Scan for the cell matching the given text and deliver its [x, y] coordinate at center. 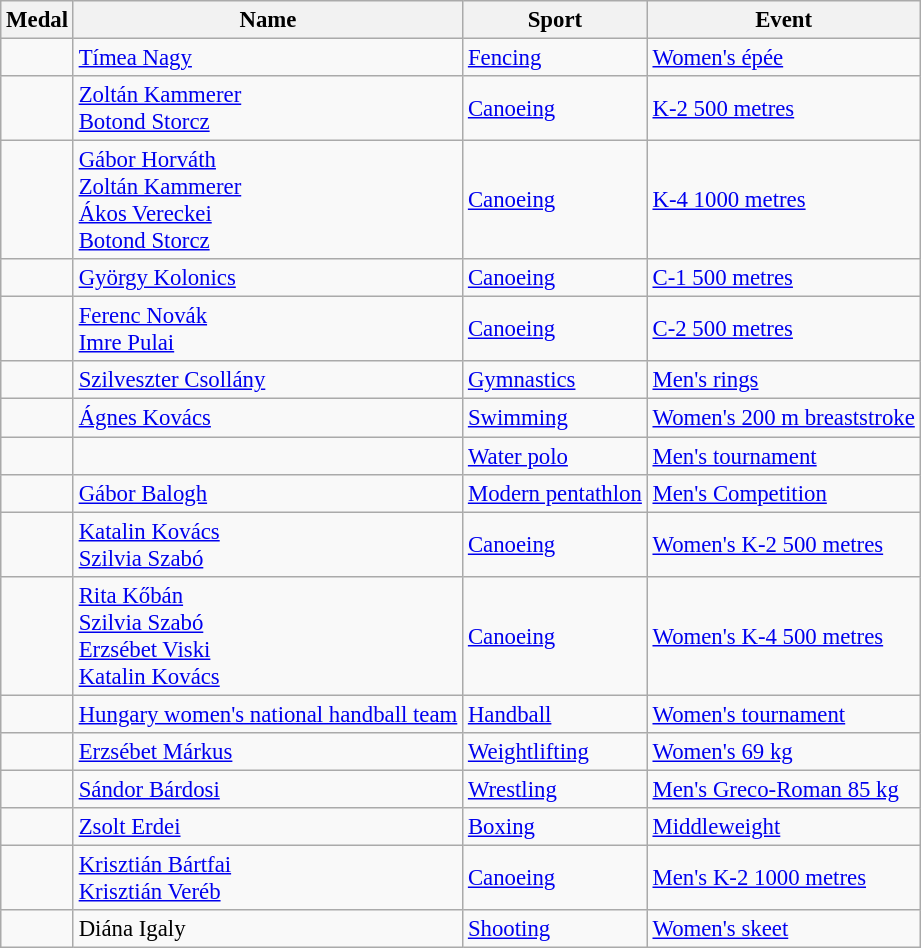
Name [268, 20]
Szilveszter Csollány [268, 381]
Women's 69 kg [784, 752]
Hungary women's national handball team [268, 714]
Zoltán KammererBotond Storcz [268, 108]
Boxing [556, 827]
Sport [556, 20]
Katalin KovácsSzilvia Szabó [268, 544]
C-1 500 metres [784, 278]
Medal [38, 20]
György Kolonics [268, 278]
Handball [556, 714]
Swimming [556, 418]
Tímea Nagy [268, 58]
Water polo [556, 456]
Wrestling [556, 789]
Diána Igaly [268, 929]
K-2 500 metres [784, 108]
Gábor HorváthZoltán KammererÁkos VereckeiBotond Storcz [268, 200]
Men's rings [784, 381]
Modern pentathlon [556, 493]
Weightlifting [556, 752]
Erzsébet Márkus [268, 752]
Fencing [556, 58]
Men's Greco-Roman 85 kg [784, 789]
Ferenc NovákImre Pulai [268, 330]
Men's tournament [784, 456]
Women's 200 m breaststroke [784, 418]
C-2 500 metres [784, 330]
Zsolt Erdei [268, 827]
Women's skeet [784, 929]
Rita KőbánSzilvia SzabóErzsébet ViskiKatalin Kovács [268, 636]
Women's K-4 500 metres [784, 636]
Women's tournament [784, 714]
Ágnes Kovács [268, 418]
Gymnastics [556, 381]
Gábor Balogh [268, 493]
Event [784, 20]
Men's Competition [784, 493]
Middleweight [784, 827]
Sándor Bárdosi [268, 789]
Men's K-2 1000 metres [784, 878]
K-4 1000 metres [784, 200]
Women's épée [784, 58]
Krisztián BártfaiKrisztián Veréb [268, 878]
Shooting [556, 929]
Women's K-2 500 metres [784, 544]
